Capture the cell that displays the provided text and extract its [x, y] central coordinate. 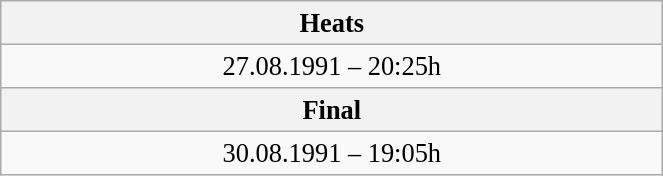
Heats [332, 22]
Final [332, 109]
30.08.1991 – 19:05h [332, 153]
27.08.1991 – 20:25h [332, 66]
